Find where the given text appears and provide that cell's center as (x, y) coordinate. 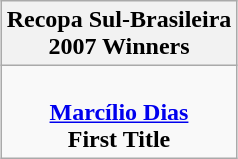
Marcílio DiasFirst Title (119, 112)
Recopa Sul-Brasileira2007 Winners (119, 34)
